Locate the cell with the specified text and output its (x, y) center coordinate. 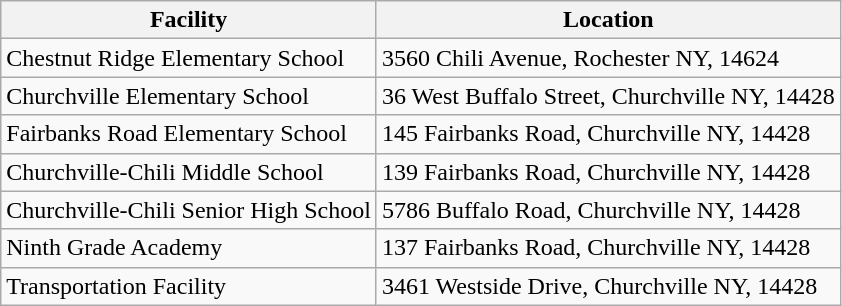
Location (608, 20)
137 Fairbanks Road, Churchville NY, 14428 (608, 248)
Ninth Grade Academy (189, 248)
Facility (189, 20)
139 Fairbanks Road, Churchville NY, 14428 (608, 172)
3461 Westside Drive, Churchville NY, 14428 (608, 286)
3560 Chili Avenue, Rochester NY, 14624 (608, 58)
Chestnut Ridge Elementary School (189, 58)
145 Fairbanks Road, Churchville NY, 14428 (608, 134)
Churchville Elementary School (189, 96)
Churchville-Chili Senior High School (189, 210)
Transportation Facility (189, 286)
Fairbanks Road Elementary School (189, 134)
5786 Buffalo Road, Churchville NY, 14428 (608, 210)
Churchville-Chili Middle School (189, 172)
36 West Buffalo Street, Churchville NY, 14428 (608, 96)
